Return the (X, Y) coordinate for the center point of the cell that contains the specified text.  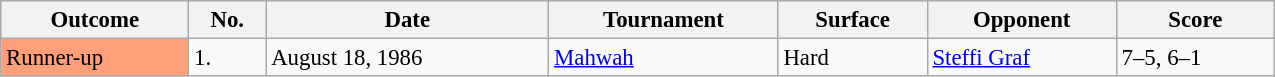
Hard (852, 58)
Opponent (1022, 20)
Date (408, 20)
No. (228, 20)
August 18, 1986 (408, 58)
Steffi Graf (1022, 58)
Tournament (664, 20)
Surface (852, 20)
Mahwah (664, 58)
Score (1195, 20)
1. (228, 58)
Runner-up (95, 58)
7–5, 6–1 (1195, 58)
Outcome (95, 20)
